Return the [X, Y] coordinate for the center point of the cell that contains the specified text.  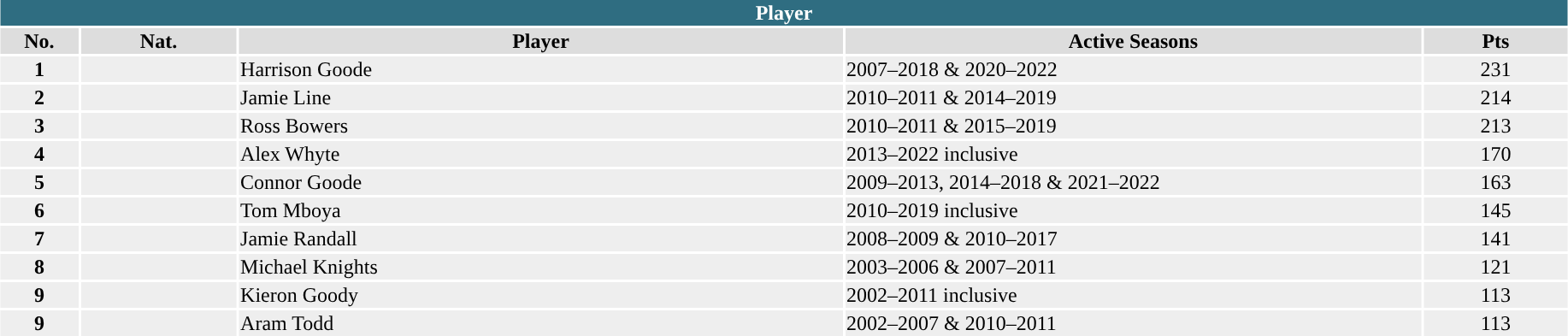
Jamie Randall [541, 239]
Connor Goode [541, 182]
141 [1495, 239]
2013–2022 inclusive [1133, 154]
6 [39, 210]
No. [39, 41]
2002–2011 inclusive [1133, 295]
Ross Bowers [541, 126]
121 [1495, 267]
Kieron Goody [541, 295]
231 [1495, 69]
214 [1495, 97]
163 [1495, 182]
2010–2011 & 2014–2019 [1133, 97]
145 [1495, 210]
2007–2018 & 2020–2022 [1133, 69]
Michael Knights [541, 267]
7 [39, 239]
3 [39, 126]
5 [39, 182]
Harrison Goode [541, 69]
2003–2006 & 2007–2011 [1133, 267]
213 [1495, 126]
Pts [1495, 41]
2 [39, 97]
Alex Whyte [541, 154]
2002–2007 & 2010–2011 [1133, 323]
170 [1495, 154]
2010–2011 & 2015–2019 [1133, 126]
4 [39, 154]
Tom Mboya [541, 210]
Nat. [158, 41]
2010–2019 inclusive [1133, 210]
1 [39, 69]
Aram Todd [541, 323]
Active Seasons [1133, 41]
2009–2013, 2014–2018 & 2021–2022 [1133, 182]
2008–2009 & 2010–2017 [1133, 239]
Jamie Line [541, 97]
8 [39, 267]
